Capture the cell that displays the provided text and extract its [x, y] central coordinate. 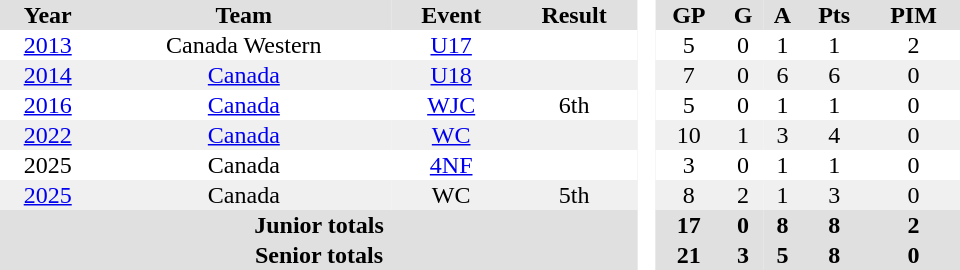
10 [689, 135]
U18 [451, 75]
Senior totals [319, 255]
7 [689, 75]
2013 [48, 45]
WJC [451, 105]
Team [244, 15]
G [744, 15]
GP [689, 15]
4 [834, 135]
Event [451, 15]
4NF [451, 165]
U17 [451, 45]
21 [689, 255]
PIM [914, 15]
6th [574, 105]
17 [689, 225]
2014 [48, 75]
Year [48, 15]
2022 [48, 135]
Canada Western [244, 45]
A [782, 15]
2016 [48, 105]
Result [574, 15]
Pts [834, 15]
5th [574, 195]
Junior totals [319, 225]
